Output the [X, Y] coordinate of the center of the cell containing the given text.  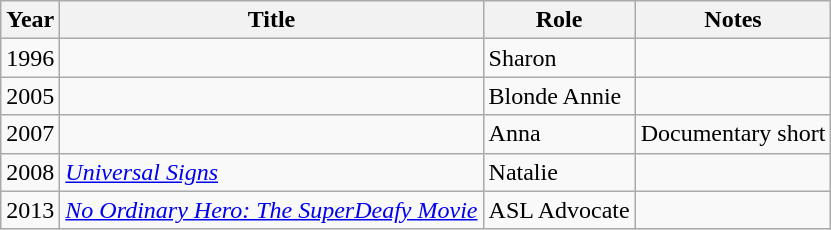
Year [30, 20]
Role [559, 20]
Natalie [559, 172]
Anna [559, 134]
1996 [30, 58]
Blonde Annie [559, 96]
Notes [733, 20]
Universal Signs [272, 172]
2013 [30, 210]
2007 [30, 134]
2005 [30, 96]
ASL Advocate [559, 210]
Documentary short [733, 134]
No Ordinary Hero: The SuperDeafy Movie [272, 210]
Title [272, 20]
Sharon [559, 58]
2008 [30, 172]
